Identify which cell holds the provided text, then report its (X, Y) central coordinate. 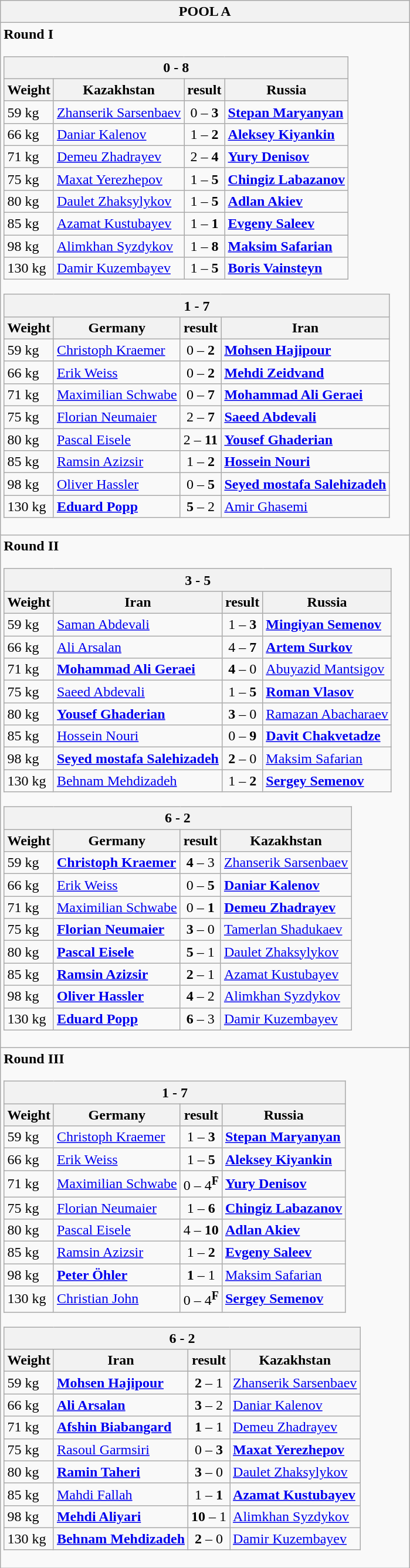
Mehdi Zeidvand (305, 372)
Christian John (117, 1299)
Tamerlan Shadukaev (286, 930)
5 – 2 (201, 506)
4 – 2 (201, 996)
6 – 3 (201, 1019)
Amir Ghasemi (305, 506)
Mahdi Fallah (121, 1494)
Davit Chakvetadze (327, 736)
Saman Abdevali (137, 625)
4 – 10 (201, 1230)
0 – 9 (242, 736)
Abuyazid Mantsigov (327, 669)
0 - 8 (176, 67)
3 – 2 (209, 1405)
Mingiyan Semenov (327, 625)
Ramin Taheri (121, 1472)
4 – 7 (242, 647)
Roman Vlasov (327, 692)
Peter Öhler (117, 1275)
2 – 11 (201, 440)
Boris Vainsteyn (286, 268)
POOL A (205, 12)
Rasoul Garmsiri (121, 1450)
2 – 7 (201, 417)
0 – 1 (201, 907)
Artem Surkov (327, 647)
3 - 5 (198, 580)
Mehdi Aliyari (121, 1516)
4 – 3 (201, 863)
5 – 1 (201, 952)
2 – 4 (204, 157)
0 – 7 (201, 394)
4 – 0 (242, 669)
1 – 8 (204, 246)
Ramazan Abacharaev (327, 714)
Afshin Biabangard (121, 1427)
10 – 1 (209, 1516)
1 – 6 (201, 1208)
